Return [x, y] of the center of cell containing provided text 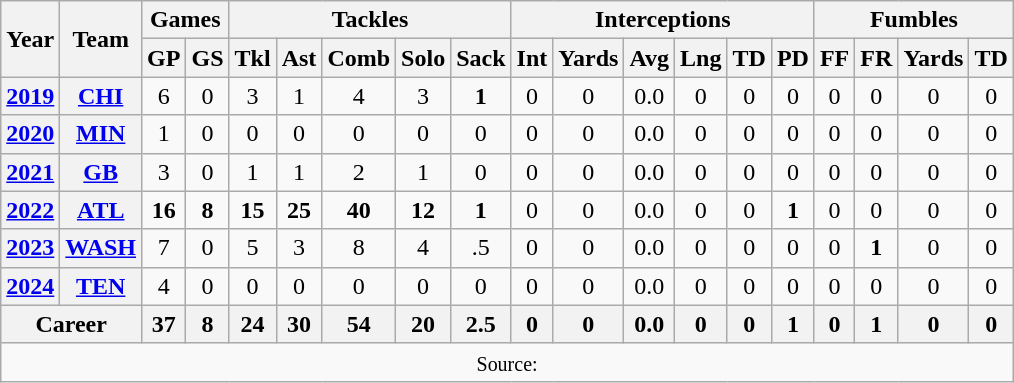
ATL [101, 210]
WASH [101, 248]
Source: [508, 362]
TEN [101, 286]
Tkl [252, 58]
FF [834, 58]
7 [164, 248]
FR [876, 58]
Games [186, 20]
Interceptions [662, 20]
2021 [30, 172]
40 [359, 210]
Lng [701, 58]
37 [164, 324]
Tackles [370, 20]
6 [164, 96]
PD [792, 58]
Ast [299, 58]
2020 [30, 134]
Solo [424, 58]
GP [164, 58]
GB [101, 172]
20 [424, 324]
.5 [481, 248]
Int [532, 58]
Avg [650, 58]
30 [299, 324]
24 [252, 324]
Team [101, 39]
CHI [101, 96]
2024 [30, 286]
5 [252, 248]
Sack [481, 58]
2019 [30, 96]
25 [299, 210]
2022 [30, 210]
2 [359, 172]
Career [72, 324]
Fumbles [914, 20]
15 [252, 210]
Year [30, 39]
MIN [101, 134]
Comb [359, 58]
2023 [30, 248]
12 [424, 210]
54 [359, 324]
2.5 [481, 324]
GS [208, 58]
16 [164, 210]
